Output the [X, Y] coordinate of the center of the cell containing the given text.  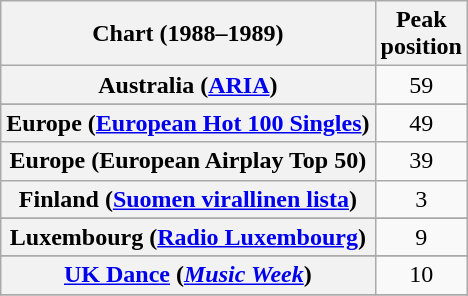
Australia (ARIA) [188, 85]
UK Dance (Music Week) [188, 275]
49 [421, 123]
59 [421, 85]
9 [421, 237]
3 [421, 199]
Peakposition [421, 34]
Chart (1988–1989) [188, 34]
39 [421, 161]
Europe (European Airplay Top 50) [188, 161]
10 [421, 275]
Luxembourg (Radio Luxembourg) [188, 237]
Europe (European Hot 100 Singles) [188, 123]
Finland (Suomen virallinen lista) [188, 199]
